Scan for the cell matching the given text and deliver its [X, Y] coordinate at center. 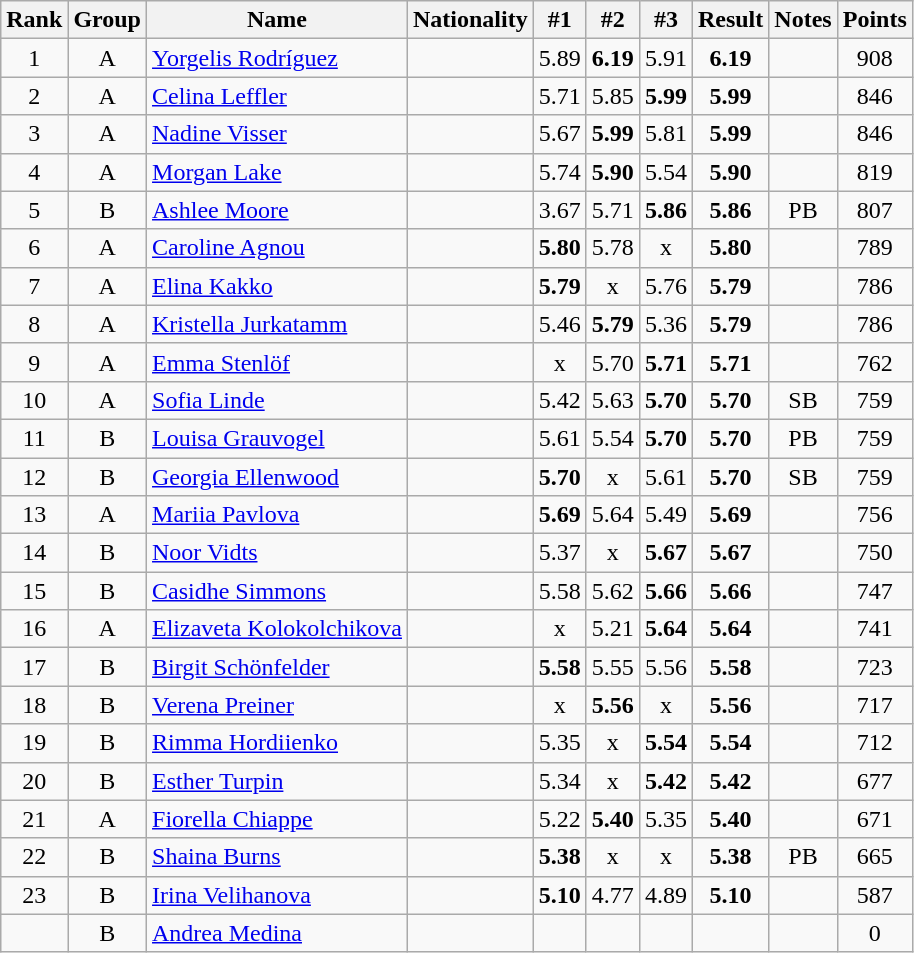
18 [34, 705]
Mariia Pavlova [278, 515]
5.36 [666, 324]
Name [278, 20]
723 [874, 667]
23 [34, 895]
5.46 [560, 324]
Rank [34, 20]
6 [34, 248]
717 [874, 705]
5.49 [666, 515]
819 [874, 172]
Andrea Medina [278, 933]
5.91 [666, 58]
747 [874, 591]
0 [874, 933]
19 [34, 743]
4 [34, 172]
5.55 [612, 667]
17 [34, 667]
2 [34, 96]
Rimma Hordiienko [278, 743]
Birgit Schönfelder [278, 667]
Caroline Agnou [278, 248]
Esther Turpin [278, 781]
Sofia Linde [278, 400]
750 [874, 553]
11 [34, 438]
Emma Stenlöf [278, 362]
762 [874, 362]
Georgia Ellenwood [278, 477]
5.78 [612, 248]
Celina Leffler [278, 96]
5 [34, 210]
4.89 [666, 895]
13 [34, 515]
Shaina Burns [278, 857]
4.77 [612, 895]
16 [34, 629]
10 [34, 400]
1 [34, 58]
587 [874, 895]
#3 [666, 20]
22 [34, 857]
#2 [612, 20]
Elizaveta Kolokolchikova [278, 629]
Kristella Jurkatamm [278, 324]
789 [874, 248]
Nadine Visser [278, 134]
5.76 [666, 286]
5.37 [560, 553]
Irina Velihanova [278, 895]
Fiorella Chiappe [278, 819]
807 [874, 210]
741 [874, 629]
Casidhe Simmons [278, 591]
9 [34, 362]
21 [34, 819]
Elina Kakko [278, 286]
5.74 [560, 172]
5.63 [612, 400]
665 [874, 857]
677 [874, 781]
5.81 [666, 134]
5.89 [560, 58]
5.21 [612, 629]
3 [34, 134]
15 [34, 591]
5.22 [560, 819]
#1 [560, 20]
8 [34, 324]
5.62 [612, 591]
Noor Vidts [278, 553]
Verena Preiner [278, 705]
20 [34, 781]
Morgan Lake [278, 172]
908 [874, 58]
712 [874, 743]
671 [874, 819]
Notes [803, 20]
14 [34, 553]
5.85 [612, 96]
Group [108, 20]
7 [34, 286]
Points [874, 20]
5.34 [560, 781]
Nationality [470, 20]
Ashlee Moore [278, 210]
12 [34, 477]
756 [874, 515]
3.67 [560, 210]
Yorgelis Rodríguez [278, 58]
Louisa Grauvogel [278, 438]
Result [730, 20]
